Pinpoint the cell where the given text exists, returning its (x, y) midpoint coordinate. 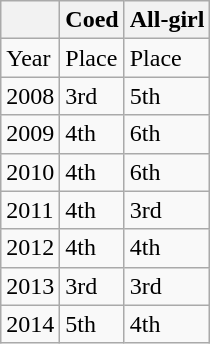
2010 (30, 172)
2011 (30, 210)
2009 (30, 134)
2008 (30, 96)
2014 (30, 324)
2013 (30, 286)
All-girl (167, 20)
Year (30, 58)
Coed (92, 20)
2012 (30, 248)
